Pinpoint the cell where the given text exists, returning its [x, y] midpoint coordinate. 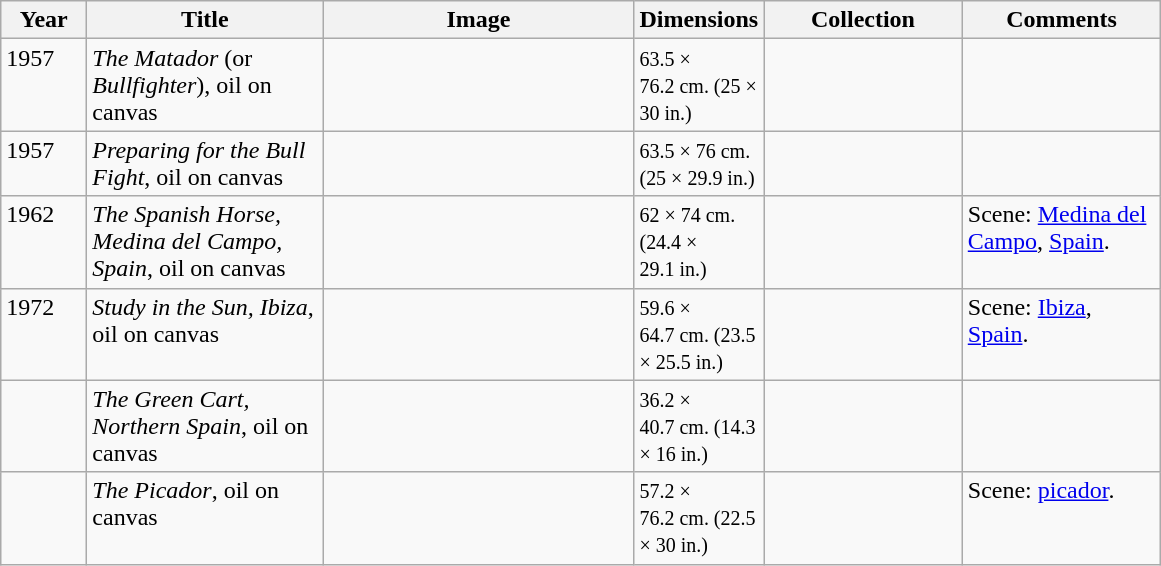
The Spanish Horse, Medina del Campo, Spain, oil on canvas [205, 242]
The Picador, oil on canvas [205, 518]
Title [205, 20]
Comments [1062, 20]
Dimensions [699, 20]
The Green Cart, Northern Spain, oil on canvas [205, 426]
59.6 × 64.7 cm. (23.5 × 25.5 in.) [699, 334]
57.2 × 76.2 cm. (22.5 × 30 in.) [699, 518]
36.2 × 40.7 cm. (14.3 × 16 in.) [699, 426]
Scene: Ibiza, Spain. [1062, 334]
Scene: Medina del Campo, Spain. [1062, 242]
Preparing for the Bull Fight, oil on canvas [205, 164]
Collection [864, 20]
1962 [44, 242]
62 × 74 cm. (24.4 × 29.1 in.) [699, 242]
The Matador (or Bullfighter), oil on canvas [205, 85]
63.5 × 76 cm. (25 × 29.9 in.) [699, 164]
Scene: picador. [1062, 518]
Study in the Sun, Ibiza, oil on canvas [205, 334]
1972 [44, 334]
Year [44, 20]
Image [478, 20]
63.5 × 76.2 cm. (25 × 30 in.) [699, 85]
